Identify which cell holds the provided text, then report its [X, Y] central coordinate. 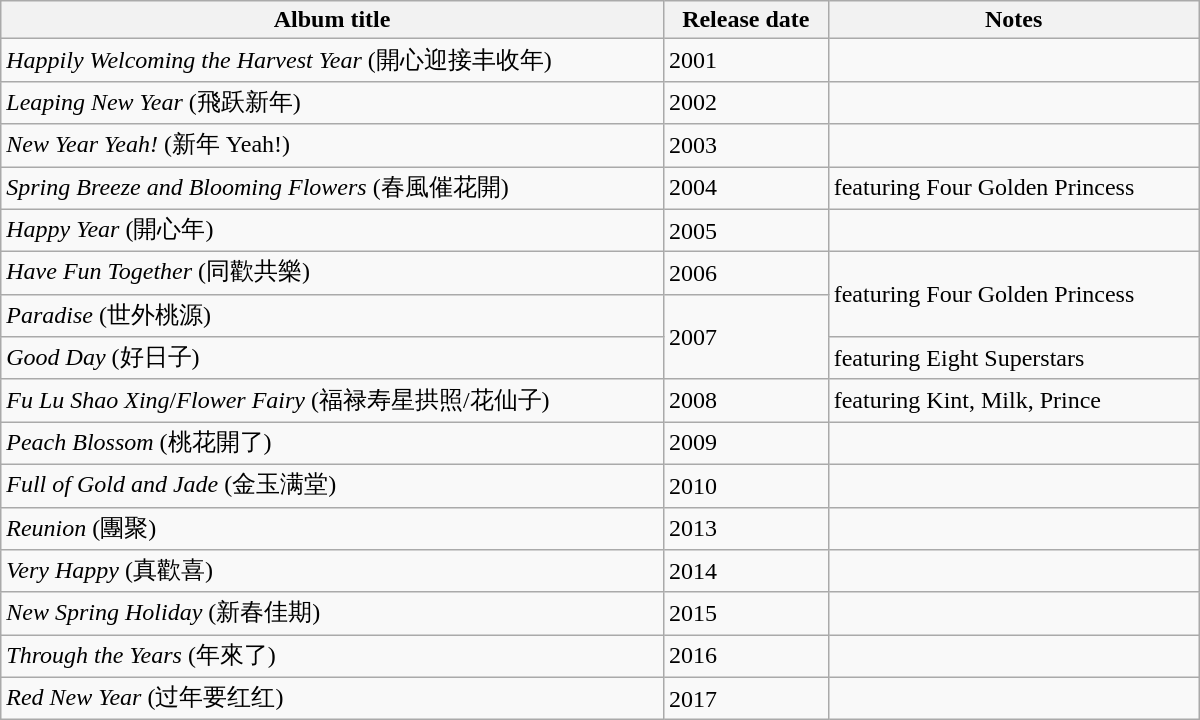
Reunion (團聚) [332, 528]
2003 [746, 146]
Happily Welcoming the Harvest Year (開心迎接丰收年) [332, 60]
2009 [746, 444]
Very Happy (真歡喜) [332, 572]
Leaping New Year (飛跃新年) [332, 102]
2004 [746, 188]
Red New Year (过年要红红) [332, 698]
2016 [746, 656]
Album title [332, 20]
featuring Eight Superstars [1014, 358]
2014 [746, 572]
featuring Kint, Milk, Prince [1014, 400]
2015 [746, 614]
2005 [746, 230]
2013 [746, 528]
Full of Gold and Jade (金玉满堂) [332, 486]
Spring Breeze and Blooming Flowers (春風催花開) [332, 188]
Have Fun Together (同歡共樂) [332, 274]
Notes [1014, 20]
2001 [746, 60]
Fu Lu Shao Xing/Flower Fairy (福禄寿星拱照/花仙子) [332, 400]
Paradise (世外桃源) [332, 316]
2010 [746, 486]
Through the Years (年來了) [332, 656]
2017 [746, 698]
Good Day (好日子) [332, 358]
2007 [746, 336]
Happy Year (開心年) [332, 230]
2002 [746, 102]
2008 [746, 400]
Release date [746, 20]
New Spring Holiday (新春佳期) [332, 614]
2006 [746, 274]
New Year Yeah! (新年 Yeah!) [332, 146]
Peach Blossom (桃花開了) [332, 444]
